Find where the given text appears and provide that cell's center as (X, Y) coordinate. 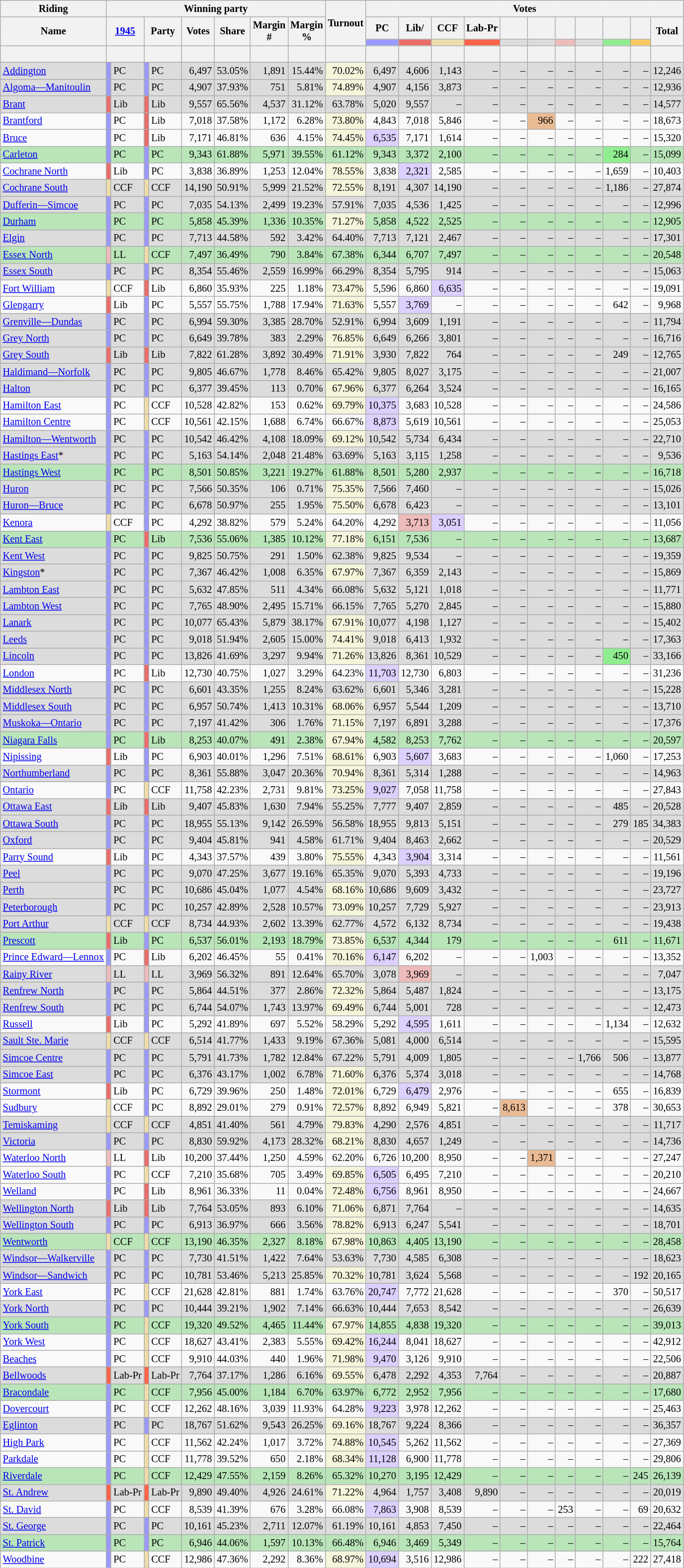
15,320 (667, 138)
14,963 (667, 773)
6.78% (306, 1074)
4.54% (306, 890)
2,845 (447, 606)
9,536 (667, 455)
6,344 (382, 255)
68.61% (346, 756)
65.35% (346, 874)
5,607 (415, 756)
0.41% (306, 957)
1,597 (269, 1543)
53.63% (346, 1258)
Hastings East* (54, 455)
2,711 (269, 1526)
26.59% (306, 824)
44.58% (233, 238)
16,244 (382, 1342)
4,307 (415, 188)
66.67% (346, 422)
6,478 (382, 1375)
79.83% (346, 1125)
3,115 (415, 455)
18.79% (306, 940)
47.25% (233, 874)
39.45% (233, 389)
70.16% (346, 957)
42.24% (233, 1442)
Ottawa South (54, 824)
Middlesex South (54, 706)
Grey South (54, 355)
5,151 (447, 824)
36.89% (233, 171)
8.26% (306, 1476)
69.12% (346, 439)
6.28% (306, 121)
12.04% (306, 171)
11,671 (667, 940)
751 (269, 87)
1,250 (269, 1158)
1,336 (269, 221)
9,534 (415, 556)
106 (269, 489)
59.92% (233, 1141)
42.82% (233, 405)
2,976 (447, 1091)
Middlesex North (54, 690)
39.78% (233, 338)
Wellington North (54, 1208)
Simcoe Centre (54, 1058)
5,081 (382, 1041)
1,425 (447, 205)
48.16% (233, 1409)
15,595 (667, 1041)
56.01% (233, 940)
3,930 (382, 355)
4.79% (306, 1125)
15,026 (667, 489)
41.89% (233, 1024)
19.27% (306, 472)
1,614 (447, 138)
4,585 (415, 1258)
3,609 (415, 322)
5,346 (415, 690)
1,611 (447, 1024)
5,001 (415, 1007)
5,541 (447, 1225)
50.35% (233, 489)
11,771 (667, 589)
20,887 (667, 1375)
10,694 (382, 1560)
8.36% (306, 1560)
7,121 (415, 238)
19,196 (667, 874)
6.35% (306, 573)
7,460 (415, 489)
66.63% (346, 1309)
15.44% (306, 71)
Kenora (54, 522)
Sault Ste. Marie (54, 1041)
17,301 (667, 238)
78.55% (346, 171)
16,165 (667, 389)
17,363 (667, 640)
20,165 (667, 1275)
16,839 (667, 1091)
71.91% (346, 355)
19,091 (667, 288)
75.50% (346, 505)
6,726 (382, 1158)
68.16% (346, 890)
Brant (54, 104)
11.44% (306, 1325)
73.80% (346, 121)
78.82% (346, 1225)
4,353 (447, 1375)
Port Arthur (54, 924)
Parry Sound (54, 857)
67.94% (346, 740)
45.83% (233, 807)
9,813 (415, 824)
1,008 (269, 573)
13,687 (667, 539)
1,127 (447, 623)
53.46% (233, 1275)
8,463 (415, 840)
11,703 (382, 673)
43.41% (233, 1342)
20,548 (667, 255)
8.24% (306, 690)
19,438 (667, 924)
3,314 (447, 857)
St. Andrew (54, 1492)
4,290 (382, 1125)
6,479 (415, 1091)
Parkdale (54, 1459)
8.18% (306, 1241)
Kent West (54, 556)
Cochrane South (54, 188)
2.86% (306, 990)
10.12% (306, 539)
14,577 (667, 104)
7,047 (667, 974)
45.81% (233, 840)
1,209 (447, 706)
1,077 (269, 890)
11,717 (667, 1125)
63.78% (346, 104)
74.41% (346, 640)
61.19% (346, 1526)
16,718 (667, 472)
Temiskaming (54, 1125)
4.15% (306, 138)
30.49% (306, 355)
Lambton East (54, 589)
3,408 (447, 1492)
Welland (54, 1191)
7,863 (382, 1509)
10,545 (382, 1442)
7,058 (415, 790)
5,349 (447, 1543)
245 (641, 1476)
0.91% (306, 1108)
7,450 (447, 1526)
7,777 (382, 807)
222 (641, 1560)
3,385 (269, 322)
1,258 (447, 455)
1,143 (447, 71)
41.77% (233, 1041)
50,517 (667, 1292)
3,018 (447, 1074)
6,535 (382, 138)
27,874 (667, 188)
68.21% (346, 1141)
22,464 (667, 1526)
50.97% (233, 505)
2,602 (269, 924)
4,537 (269, 104)
45.04% (233, 890)
25.85% (306, 1275)
4,843 (382, 121)
6,132 (415, 924)
8,873 (382, 422)
55.06% (233, 539)
76.85% (346, 338)
5.24% (306, 522)
5,544 (415, 706)
30,653 (667, 1108)
17,376 (667, 723)
14,736 (667, 1141)
9,470 (382, 1359)
9,968 (667, 305)
High Park (54, 1442)
20,210 (667, 1175)
46.81% (233, 138)
Bracondale (54, 1392)
64.20% (346, 522)
1,249 (447, 1141)
21,007 (667, 372)
8,542 (447, 1309)
6,151 (382, 539)
18,673 (667, 121)
179 (447, 940)
3,039 (269, 1409)
72.01% (346, 1091)
7.94% (306, 807)
42,912 (667, 1342)
43.17% (233, 1074)
Waterloo South (54, 1175)
2,528 (269, 907)
Haldimand—Norfolk (54, 372)
Ontario (54, 790)
64.23% (346, 673)
41.73% (233, 1058)
15,099 (667, 155)
12,246 (667, 71)
7,772 (415, 1292)
York East (54, 1292)
62.38% (346, 556)
Riverdale (54, 1476)
2,605 (269, 640)
St. Patrick (54, 1543)
Cochrane North (54, 171)
4,465 (269, 1325)
3,677 (269, 874)
1,659 (617, 171)
15.71% (306, 606)
5,270 (415, 606)
8,613 (514, 1108)
1,060 (617, 756)
York West (54, 1342)
62.77% (346, 924)
4,572 (382, 924)
3.28% (306, 1509)
50.91% (233, 188)
21.52% (306, 188)
22,506 (667, 1359)
Eglinton (54, 1425)
4,926 (269, 1492)
45.23% (233, 1526)
7.14% (306, 1309)
4.59% (306, 1158)
71.27% (346, 221)
17.94% (306, 305)
40.01% (233, 756)
13.39% (306, 924)
1,186 (617, 188)
1,296 (269, 756)
71.60% (346, 1074)
561 (269, 1125)
Essex North (54, 255)
72.57% (346, 1108)
2,100 (447, 155)
York South (54, 1325)
Huron—Bruce (54, 505)
26,139 (667, 1476)
45.00% (233, 1392)
39.96% (233, 1091)
153 (269, 405)
55.46% (233, 271)
611 (617, 940)
43.35% (233, 690)
6,247 (415, 1225)
Ottawa East (54, 807)
2,952 (415, 1392)
Victoria (54, 1141)
Glengarry (54, 305)
5,879 (269, 623)
37.17% (233, 1375)
24.61% (306, 1492)
27,418 (667, 1560)
2,383 (269, 1342)
Windsor—Walkerville (54, 1258)
4.34% (306, 589)
9,027 (382, 790)
62.20% (346, 1158)
20,747 (382, 1292)
1,385 (269, 539)
25,463 (667, 1409)
11.93% (306, 1409)
38.17% (306, 623)
Lib/ (415, 28)
Wentworth (54, 1241)
9,224 (415, 1425)
46.67% (233, 372)
37.57% (233, 857)
2,048 (269, 455)
1,433 (269, 1041)
Lanark (54, 623)
15,228 (667, 690)
3.72% (306, 1442)
15,880 (667, 606)
65.56% (233, 104)
73.85% (346, 940)
1,824 (447, 990)
58.29% (346, 1024)
0.62% (306, 405)
2,585 (447, 171)
Fort William (54, 288)
15.00% (306, 640)
66.48% (346, 1543)
20,529 (667, 840)
6,756 (382, 1191)
75.35% (346, 489)
3,078 (382, 974)
34,383 (667, 824)
6,871 (382, 1208)
51.94% (233, 640)
28.70% (306, 322)
Kent East (54, 539)
15,869 (667, 573)
1.76% (306, 723)
55 (269, 957)
1,017 (269, 1442)
5,821 (447, 1108)
37.44% (233, 1158)
1,902 (269, 1309)
London (54, 673)
1,932 (447, 640)
6,266 (415, 338)
39.52% (233, 1459)
14,768 (667, 1074)
36,357 (667, 1425)
666 (269, 1225)
St. David (54, 1509)
Renfrew North (54, 990)
8,027 (415, 372)
3,051 (447, 522)
54.07% (233, 1007)
31,236 (667, 673)
225 (269, 288)
9.81% (306, 790)
9,142 (269, 824)
3.29% (306, 673)
57.91% (346, 205)
Huron (54, 489)
2.38% (306, 740)
Turnout (346, 23)
19.23% (306, 205)
44.06% (233, 1543)
50.85% (233, 472)
18,623 (667, 1258)
Rainy River (54, 974)
3,978 (415, 1409)
113 (269, 389)
728 (447, 1007)
37.93% (233, 87)
55.75% (233, 305)
3,801 (447, 338)
68.34% (346, 1459)
66.15% (346, 606)
5,213 (269, 1275)
Brantford (54, 121)
485 (617, 807)
41.42% (233, 723)
5.55% (306, 1342)
4,108 (269, 439)
6,707 (415, 255)
28,458 (667, 1241)
0.71% (306, 489)
10.31% (306, 706)
10,403 (667, 171)
4,198 (415, 623)
12.84% (306, 1058)
1.48% (306, 1091)
3,281 (447, 690)
37.58% (233, 121)
20,632 (667, 1509)
6,359 (415, 573)
1.95% (306, 505)
6.70% (306, 1392)
14,635 (667, 1208)
Elgin (54, 238)
65.70% (346, 974)
55.13% (233, 824)
Kingston* (54, 573)
1,288 (447, 773)
253 (565, 1509)
5,596 (382, 288)
Dovercourt (54, 1409)
2,327 (269, 1241)
1,003 (542, 957)
6,308 (447, 1258)
2,159 (269, 1476)
8,366 (447, 1425)
4,657 (415, 1141)
6,147 (382, 957)
18.09% (306, 439)
Peel (54, 874)
10,270 (382, 1476)
52.91% (346, 322)
4,582 (382, 740)
6.10% (306, 1208)
20,528 (667, 807)
3,892 (269, 355)
1,413 (269, 706)
69.16% (346, 1425)
12,765 (667, 355)
41.51% (233, 1258)
67.98% (346, 1241)
6,900 (415, 1459)
2,576 (415, 1125)
Leeds (54, 640)
54.14% (233, 455)
Name (54, 31)
17,253 (667, 756)
2,662 (447, 840)
Winning party (216, 8)
41.40% (233, 1125)
Algoma—Manitoulin (54, 87)
10,863 (382, 1241)
13,352 (667, 957)
59.30% (233, 322)
7.64% (306, 1258)
49.40% (233, 1492)
16.99% (306, 271)
69.55% (346, 1375)
1945 (125, 31)
3,221 (269, 472)
Hamilton East (54, 405)
Dufferin—Simcoe (54, 205)
33,166 (667, 656)
1.96% (306, 1359)
377 (269, 990)
67.96% (346, 389)
40.75% (233, 673)
16,716 (667, 338)
72.48% (346, 1191)
19.16% (306, 874)
0.04% (306, 1191)
255 (269, 505)
55.25% (346, 807)
27,843 (667, 790)
35.68% (233, 1175)
23,913 (667, 907)
71.63% (346, 305)
5,568 (447, 1275)
24,586 (667, 405)
65.42% (346, 372)
70.32% (346, 1275)
5,121 (415, 589)
1,630 (269, 807)
72.32% (346, 990)
70.94% (346, 773)
44.51% (233, 990)
2,321 (415, 171)
506 (617, 1058)
20,019 (667, 1492)
941 (269, 840)
65.43% (233, 623)
6,505 (382, 1175)
74.88% (346, 1442)
28.32% (306, 1141)
6,949 (415, 1108)
67.38% (346, 255)
24,667 (667, 1191)
1,743 (269, 1007)
8,191 (382, 188)
8,041 (415, 1342)
Renfrew South (54, 1007)
1,891 (269, 71)
Total (667, 31)
881 (269, 1292)
20,597 (667, 740)
Margin% (306, 31)
13,101 (667, 505)
Hamilton—Wentworth (54, 439)
2.29% (306, 338)
13.97% (306, 1007)
12,936 (667, 87)
1,134 (617, 1024)
Lambton West (54, 606)
764 (447, 355)
63.76% (346, 1292)
12,996 (667, 205)
69.85% (346, 1175)
5,927 (447, 907)
1,766 (590, 1058)
Essex South (54, 271)
4,344 (415, 940)
3,904 (415, 857)
2,525 (447, 221)
6,434 (447, 439)
891 (269, 974)
12,905 (667, 221)
63.69% (346, 455)
4,733 (447, 874)
York North (54, 1309)
7,762 (447, 740)
29.01% (233, 1108)
1,782 (269, 1058)
29,806 (667, 1459)
36.49% (233, 255)
1,757 (415, 1492)
3,624 (415, 1275)
3,372 (415, 155)
5,999 (269, 188)
3.42% (306, 238)
3.84% (306, 255)
13,877 (667, 1058)
12.07% (306, 1526)
44.03% (233, 1359)
40.07% (233, 740)
9,609 (415, 890)
4,595 (415, 1024)
3,288 (447, 723)
46.45% (233, 957)
11,128 (382, 1459)
9.94% (306, 656)
9,223 (382, 1409)
5.81% (306, 87)
9,543 (269, 1425)
11 (269, 1191)
12,632 (667, 1024)
1,184 (269, 1392)
49.52% (233, 1325)
11,561 (667, 857)
383 (269, 338)
71.06% (346, 1208)
3,908 (415, 1509)
5,374 (415, 1074)
55.88% (233, 773)
70.02% (346, 71)
13,175 (667, 990)
6,495 (415, 1175)
655 (617, 1091)
42.89% (233, 907)
Grey North (54, 338)
69 (641, 1509)
21.48% (306, 455)
64.28% (346, 1409)
48.90% (233, 606)
46.35% (233, 1241)
47.36% (233, 1560)
71.15% (346, 723)
Halton (54, 389)
Waterloo North (54, 1158)
790 (269, 255)
5,020 (382, 104)
73.09% (346, 907)
439 (269, 857)
4.58% (306, 840)
Russell (54, 1024)
1,422 (269, 1258)
6,413 (415, 640)
73.25% (346, 790)
56.58% (346, 824)
511 (269, 589)
3,469 (415, 1543)
192 (641, 1275)
1.18% (306, 288)
10.57% (306, 907)
1,286 (269, 1375)
Carleton (54, 155)
2,731 (269, 790)
19,359 (667, 556)
4,000 (415, 1041)
68.06% (346, 706)
4,156 (415, 87)
36.33% (233, 1191)
5,846 (447, 121)
42.23% (233, 790)
3,524 (447, 389)
7,653 (415, 1309)
61.28% (233, 355)
47.55% (233, 1476)
Durham (54, 221)
3.56% (306, 1225)
44.93% (233, 924)
Wellington South (54, 1225)
8.46% (306, 372)
67.36% (346, 1041)
25,053 (667, 422)
38.82% (233, 522)
Riding (54, 8)
65.32% (346, 1476)
11,056 (667, 522)
73.47% (346, 288)
Stormont (54, 1091)
491 (269, 740)
6,891 (415, 723)
5,734 (415, 439)
2,937 (447, 472)
41.39% (233, 1509)
1,778 (269, 372)
Bruce (54, 138)
14,855 (382, 1325)
705 (269, 1175)
27,247 (667, 1158)
4,173 (269, 1141)
0.70% (306, 389)
47.85% (233, 589)
Prescott (54, 940)
1,688 (269, 422)
2,495 (269, 606)
2,143 (447, 573)
3,047 (269, 773)
71.98% (346, 1359)
63.97% (346, 1392)
1,788 (269, 305)
4,405 (415, 1241)
4,853 (415, 1526)
6.16% (306, 1375)
Northumberland (54, 773)
71.22% (346, 1492)
6,264 (415, 389)
10.13% (306, 1543)
6,635 (447, 288)
50.75% (233, 556)
4,606 (415, 71)
966 (542, 121)
13,710 (667, 706)
5,314 (415, 773)
Sudbury (54, 1108)
1.50% (306, 556)
45.39% (233, 221)
650 (269, 1459)
370 (617, 1292)
Peterborough (54, 907)
Addington (54, 71)
Share (233, 31)
64.40% (346, 238)
291 (269, 556)
378 (617, 1108)
15,764 (667, 1543)
31.12% (306, 104)
Bellwoods (54, 1375)
3,769 (415, 305)
1,255 (269, 690)
11,794 (667, 322)
185 (641, 824)
6,423 (415, 505)
27,369 (667, 1442)
42.81% (233, 1292)
914 (447, 271)
Nipissing (54, 756)
Woodbine (54, 1560)
1,018 (447, 589)
Party (163, 31)
1,253 (269, 171)
4,536 (415, 205)
Margin# (269, 31)
77.18% (346, 539)
579 (269, 522)
1,172 (269, 121)
69.49% (346, 1007)
Simcoe East (54, 1074)
4,522 (415, 221)
15,402 (667, 623)
26.25% (306, 1425)
5,393 (415, 874)
Lincoln (54, 656)
Windsor—Sandwich (54, 1275)
6.74% (306, 422)
74.45% (346, 138)
71.26% (346, 656)
18,701 (667, 1225)
3,297 (269, 656)
440 (269, 1359)
3,873 (447, 87)
17,680 (667, 1392)
42.15% (233, 422)
Hamilton Centre (54, 422)
3,175 (447, 372)
23,727 (667, 890)
636 (269, 138)
2,467 (447, 238)
74.89% (346, 87)
5,971 (269, 155)
284 (617, 155)
Hastings West (54, 472)
54.13% (233, 205)
20.36% (306, 773)
67.22% (346, 1058)
5,619 (415, 422)
5,795 (415, 271)
1,002 (269, 1074)
5,262 (415, 1442)
67.91% (346, 623)
26,639 (667, 1309)
39.21% (233, 1309)
Beaches (54, 1359)
697 (269, 1024)
3.49% (306, 1175)
3,432 (447, 890)
22,710 (667, 439)
3.80% (306, 857)
66.29% (346, 271)
5,280 (415, 472)
72.55% (346, 188)
2,193 (269, 940)
4,964 (382, 1492)
9.19% (306, 1041)
4,838 (415, 1325)
39,013 (667, 1325)
36.97% (233, 1225)
1,027 (269, 673)
250 (269, 1091)
75.55% (346, 857)
893 (269, 1208)
10,529 (447, 656)
7,729 (415, 907)
1,805 (447, 1058)
2.18% (306, 1459)
35.93% (233, 288)
St. George (54, 1526)
2,559 (269, 271)
Perth (54, 890)
Prince Edward—Lennox (54, 957)
56.32% (233, 974)
3,516 (415, 1560)
306 (269, 723)
Oxford (54, 840)
249 (617, 355)
69.79% (346, 405)
3,195 (415, 1476)
5,487 (415, 990)
51.62% (233, 1425)
12.64% (306, 974)
Grenville—Dundas (54, 322)
12,473 (667, 1007)
2,499 (269, 205)
63.62% (346, 690)
41.69% (233, 656)
61.12% (346, 155)
6,803 (447, 673)
3,713 (415, 522)
1.74% (306, 1292)
676 (269, 1509)
3,126 (415, 1359)
Muskoka—Ontario (54, 723)
10.35% (306, 221)
1,371 (542, 1158)
592 (269, 238)
Niagara Falls (54, 740)
4,009 (415, 1058)
2,859 (447, 807)
7.51% (306, 756)
6,772 (382, 1392)
61.71% (346, 840)
1,191 (447, 322)
642 (617, 305)
450 (617, 656)
50.74% (233, 706)
39.55% (306, 155)
68.97% (346, 1560)
15,063 (667, 271)
5.52% (306, 1024)
69.42% (346, 1342)
10,375 (382, 405)
